Output the (X, Y) coordinate of the center of the cell containing the given text.  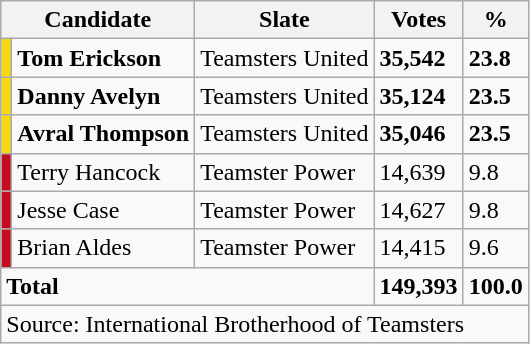
Brian Aldes (104, 248)
35,542 (418, 58)
14,639 (418, 172)
23.8 (496, 58)
149,393 (418, 286)
Tom Erickson (104, 58)
% (496, 20)
Terry Hancock (104, 172)
Danny Avelyn (104, 96)
Avral Thompson (104, 134)
35,124 (418, 96)
14,415 (418, 248)
100.0 (496, 286)
Votes (418, 20)
35,046 (418, 134)
Source: International Brotherhood of Teamsters (264, 324)
14,627 (418, 210)
Candidate (98, 20)
Jesse Case (104, 210)
Slate (284, 20)
9.6 (496, 248)
Total (188, 286)
